Return the [x, y] coordinate for the center point of the cell that contains the specified text.  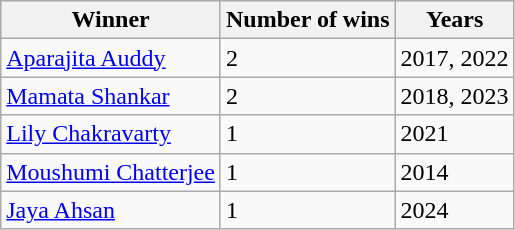
2018, 2023 [454, 96]
Number of wins [308, 20]
2024 [454, 210]
2017, 2022 [454, 58]
Moushumi Chatterjee [111, 172]
Lily Chakravarty [111, 134]
2021 [454, 134]
Mamata Shankar [111, 96]
Years [454, 20]
2014 [454, 172]
Aparajita Auddy [111, 58]
Winner [111, 20]
Jaya Ahsan [111, 210]
